Locate the cell with the specified text and output its (x, y) center coordinate. 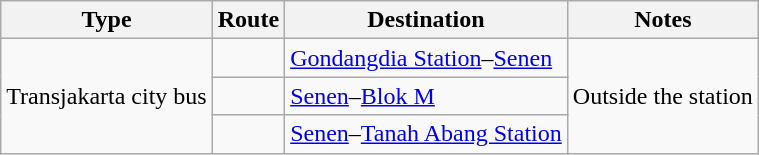
Transjakarta city bus (106, 96)
Destination (426, 20)
Route (248, 20)
Outside the station (662, 96)
Senen–Blok M (426, 96)
Gondangdia Station–Senen (426, 58)
Senen–Tanah Abang Station (426, 134)
Notes (662, 20)
Type (106, 20)
